For the text-containing cell, return its midpoint in [x, y] coordinate format. 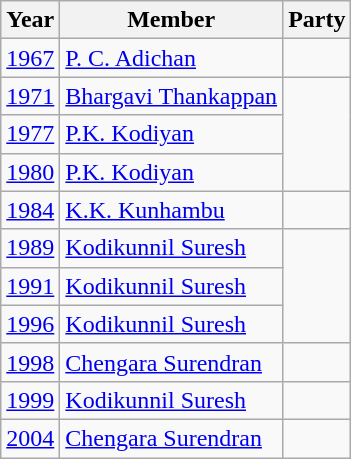
Year [30, 20]
1999 [30, 400]
Bhargavi Thankappan [172, 96]
1989 [30, 248]
1998 [30, 362]
Party [317, 20]
1977 [30, 134]
P. C. Adichan [172, 58]
1980 [30, 172]
Member [172, 20]
1996 [30, 324]
K.K. Kunhambu [172, 210]
1967 [30, 58]
1984 [30, 210]
1971 [30, 96]
1991 [30, 286]
2004 [30, 438]
